Return (x, y) of the center of cell containing provided text 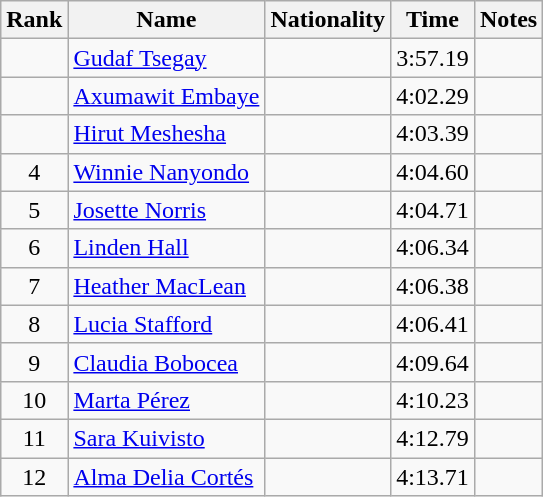
Winnie Nanyondo (166, 172)
Lucia Stafford (166, 324)
Josette Norris (166, 210)
Name (166, 20)
4:10.23 (433, 400)
4:04.60 (433, 172)
4:09.64 (433, 362)
4:03.39 (433, 134)
Nationality (328, 20)
10 (34, 400)
4:13.71 (433, 477)
12 (34, 477)
Marta Pérez (166, 400)
4:02.29 (433, 96)
4:06.38 (433, 286)
9 (34, 362)
6 (34, 248)
4:06.41 (433, 324)
Rank (34, 20)
Axumawit Embaye (166, 96)
Hirut Meshesha (166, 134)
Linden Hall (166, 248)
Alma Delia Cortés (166, 477)
4:04.71 (433, 210)
8 (34, 324)
Claudia Bobocea (166, 362)
3:57.19 (433, 58)
4 (34, 172)
11 (34, 438)
Sara Kuivisto (166, 438)
7 (34, 286)
4:06.34 (433, 248)
5 (34, 210)
4:12.79 (433, 438)
Gudaf Tsegay (166, 58)
Time (433, 20)
Notes (508, 20)
Heather MacLean (166, 286)
